Scan for the cell matching the given text and deliver its [x, y] coordinate at center. 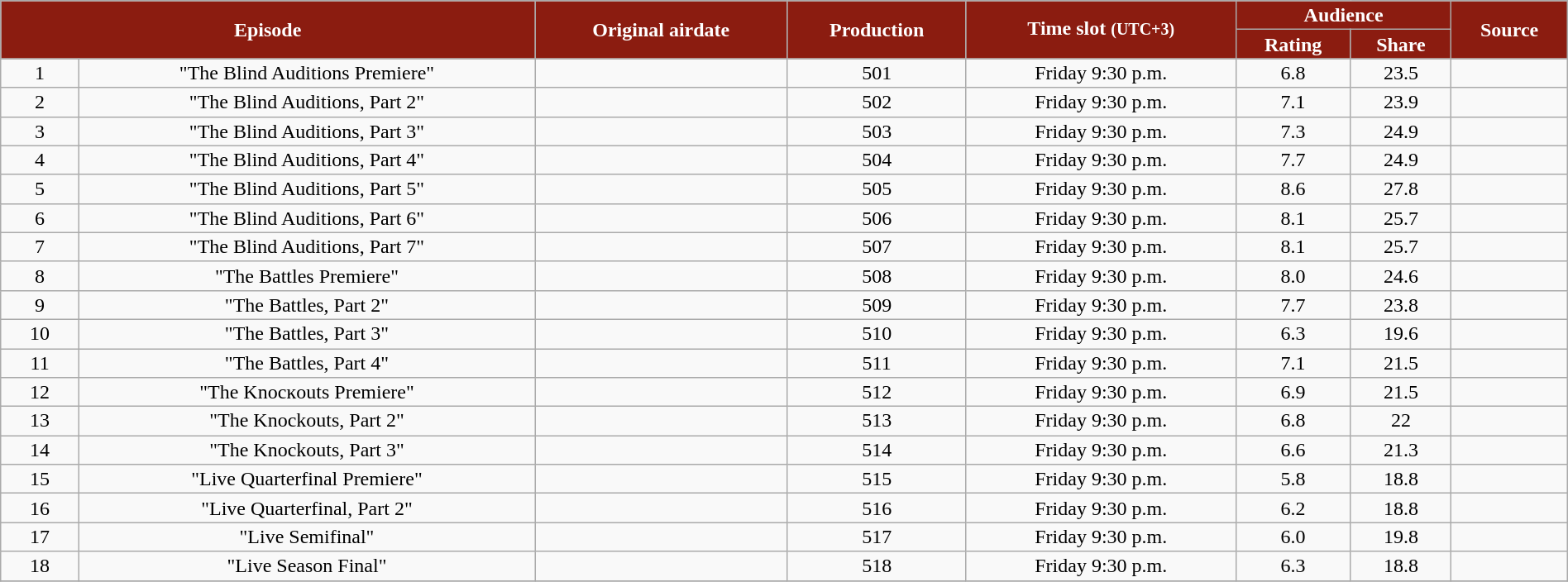
10 [40, 334]
3 [40, 131]
508 [877, 276]
Time slot (UTC+3) [1101, 30]
12 [40, 392]
5.8 [1293, 479]
"The Blind Auditions, Part 3" [306, 131]
8.0 [1293, 276]
"Live Quarterfinal, Part 2" [306, 508]
Production [877, 30]
501 [877, 73]
22 [1401, 422]
6.6 [1293, 450]
510 [877, 334]
6 [40, 218]
Audience [1343, 15]
506 [877, 218]
15 [40, 479]
"The Battles, Part 2" [306, 304]
2 [40, 103]
5 [40, 188]
23.8 [1401, 304]
9 [40, 304]
Source [1509, 30]
"The Blind Auditions Premiere" [306, 73]
21.3 [1401, 450]
Original airdate [661, 30]
518 [877, 565]
6.2 [1293, 508]
4 [40, 160]
23.5 [1401, 73]
502 [877, 103]
"The Battles Premiere" [306, 276]
503 [877, 131]
"The Battles, Part 4" [306, 364]
"The Knockouts, Part 2" [306, 422]
7 [40, 246]
17 [40, 537]
512 [877, 392]
516 [877, 508]
7.3 [1293, 131]
"The Blind Auditions, Part 4" [306, 160]
"The Blind Auditions, Part 5" [306, 188]
Episode [268, 30]
514 [877, 450]
"Live Quarterfinal Premiere" [306, 479]
14 [40, 450]
6.9 [1293, 392]
11 [40, 364]
24.6 [1401, 276]
"The Blind Auditions, Part 7" [306, 246]
6.0 [1293, 537]
Share [1401, 45]
23.9 [1401, 103]
509 [877, 304]
"Live Season Final" [306, 565]
13 [40, 422]
"Live Semifinal" [306, 537]
16 [40, 508]
1 [40, 73]
19.8 [1401, 537]
"The Blind Auditions, Part 2" [306, 103]
"The Knocĸouts Premiere" [306, 392]
507 [877, 246]
19.6 [1401, 334]
511 [877, 364]
"The Blind Auditions, Part 6" [306, 218]
513 [877, 422]
18 [40, 565]
"The Battles, Part 3" [306, 334]
515 [877, 479]
517 [877, 537]
8.6 [1293, 188]
27.8 [1401, 188]
504 [877, 160]
505 [877, 188]
Rating [1293, 45]
8 [40, 276]
"The Knockouts, Part 3" [306, 450]
